For the text-containing cell, return its midpoint in (x, y) coordinate format. 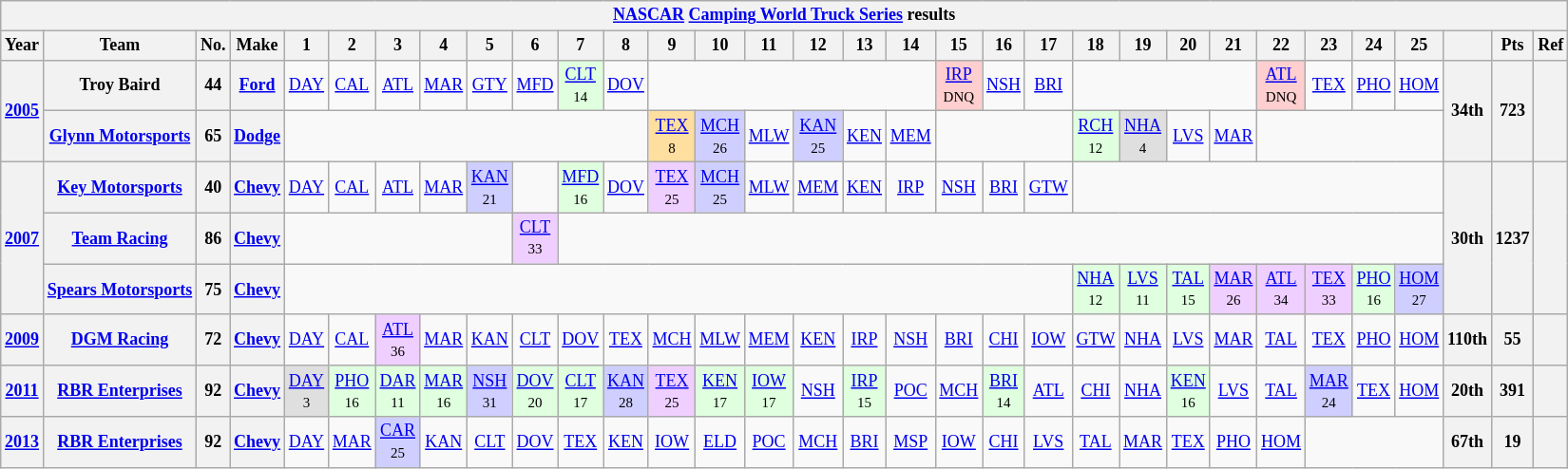
16 (1004, 46)
17 (1048, 46)
MFD16 (581, 187)
1 (306, 46)
11 (769, 46)
Year (23, 46)
24 (1374, 46)
IOW17 (769, 391)
40 (213, 187)
MAR16 (444, 391)
20 (1188, 46)
No. (213, 46)
Team (120, 46)
55 (1513, 340)
MCH26 (720, 137)
NSH31 (490, 391)
34th (1467, 110)
KEN17 (720, 391)
72 (213, 340)
65 (213, 137)
8 (626, 46)
ATL34 (1281, 290)
IRP15 (865, 391)
14 (910, 46)
CLT14 (581, 85)
TAL15 (1188, 290)
DAY3 (306, 391)
723 (1513, 110)
10 (720, 46)
IRPDNQ (959, 85)
2005 (23, 110)
20th (1467, 391)
86 (213, 238)
30th (1467, 237)
KEN16 (1188, 391)
13 (865, 46)
6 (535, 46)
7 (581, 46)
MFD (535, 85)
Pts (1513, 46)
67th (1467, 442)
NASCAR Camping World Truck Series results (785, 15)
5 (490, 46)
Team Racing (120, 238)
12 (818, 46)
BRI14 (1004, 391)
ATL36 (397, 340)
25 (1420, 46)
KAN25 (818, 137)
HOM27 (1420, 290)
KAN28 (626, 391)
CLT17 (581, 391)
TEX8 (672, 137)
2007 (23, 237)
75 (213, 290)
Ford (258, 85)
ELD (720, 442)
Glynn Motorsports (120, 137)
TEX33 (1329, 290)
CLT33 (535, 238)
21 (1233, 46)
Spears Motorsports (120, 290)
Make (258, 46)
2 (352, 46)
NHA4 (1143, 137)
GTY (490, 85)
DOV20 (535, 391)
MAR24 (1329, 391)
2011 (23, 391)
3 (397, 46)
MAR26 (1233, 290)
Ref (1551, 46)
391 (1513, 391)
MSP (910, 442)
2013 (23, 442)
Troy Baird (120, 85)
2009 (23, 340)
18 (1096, 46)
DGM Racing (120, 340)
110th (1467, 340)
KAN21 (490, 187)
Dodge (258, 137)
23 (1329, 46)
LVS11 (1143, 290)
44 (213, 85)
Key Motorsports (120, 187)
CAR25 (397, 442)
ATLDNQ (1281, 85)
MCH25 (720, 187)
9 (672, 46)
1237 (1513, 237)
4 (444, 46)
RCH12 (1096, 137)
NHA12 (1096, 290)
15 (959, 46)
22 (1281, 46)
DAR11 (397, 391)
